Find where the given text appears and provide that cell's center as [X, Y] coordinate. 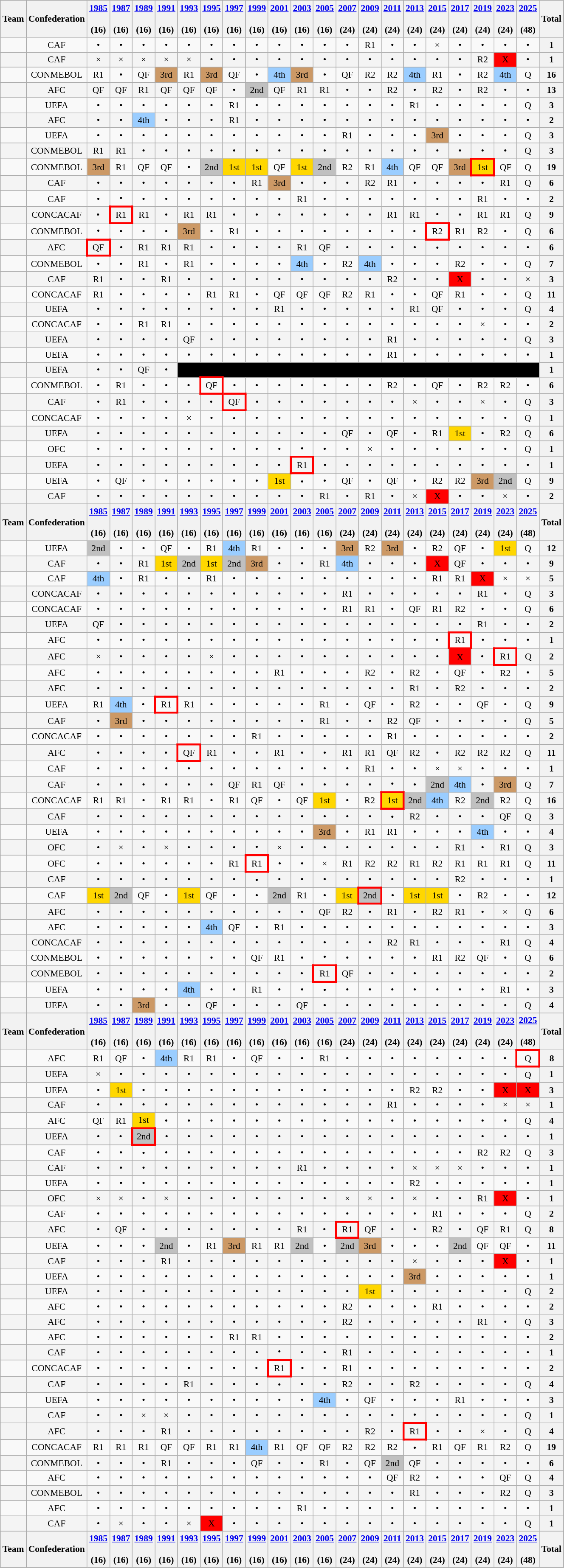
13 [551, 90]
